Locate the cell with the specified text and output its [x, y] center coordinate. 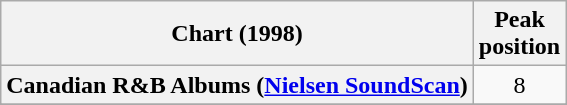
Chart (1998) [238, 34]
Peakposition [519, 34]
8 [519, 85]
Canadian R&B Albums (Nielsen SoundScan) [238, 85]
